Extract the [X, Y] coordinate from the center of the cell holding the provided text.  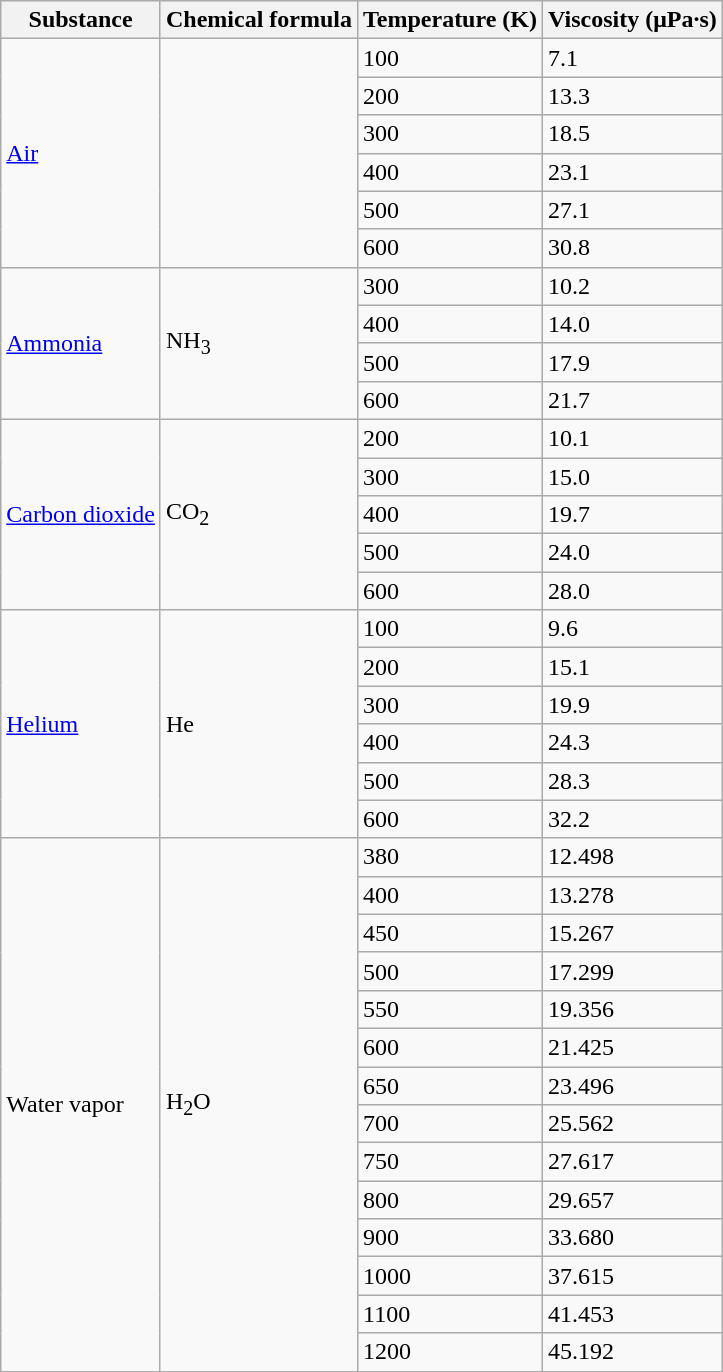
19.7 [633, 515]
12.498 [633, 857]
45.192 [633, 1352]
21.425 [633, 1047]
29.657 [633, 1200]
27.617 [633, 1162]
750 [450, 1162]
1100 [450, 1314]
28.3 [633, 781]
17.299 [633, 971]
CO2 [258, 514]
27.1 [633, 210]
Viscosity (μPa·s) [633, 20]
37.615 [633, 1276]
13.3 [633, 96]
650 [450, 1085]
15.0 [633, 477]
17.9 [633, 362]
9.6 [633, 629]
19.9 [633, 705]
900 [450, 1238]
10.2 [633, 286]
Carbon dioxide [81, 514]
7.1 [633, 58]
Substance [81, 20]
He [258, 724]
18.5 [633, 134]
10.1 [633, 438]
15.1 [633, 667]
Ammonia [81, 343]
24.3 [633, 743]
15.267 [633, 933]
550 [450, 1009]
1000 [450, 1276]
Chemical formula [258, 20]
Air [81, 153]
NH3 [258, 343]
H2O [258, 1104]
24.0 [633, 553]
28.0 [633, 591]
Temperature (K) [450, 20]
14.0 [633, 324]
32.2 [633, 819]
21.7 [633, 400]
23.496 [633, 1085]
700 [450, 1124]
380 [450, 857]
25.562 [633, 1124]
41.453 [633, 1314]
450 [450, 933]
Helium [81, 724]
Water vapor [81, 1104]
800 [450, 1200]
1200 [450, 1352]
33.680 [633, 1238]
13.278 [633, 895]
23.1 [633, 172]
19.356 [633, 1009]
30.8 [633, 248]
